Identify which cell holds the provided text, then report its (x, y) central coordinate. 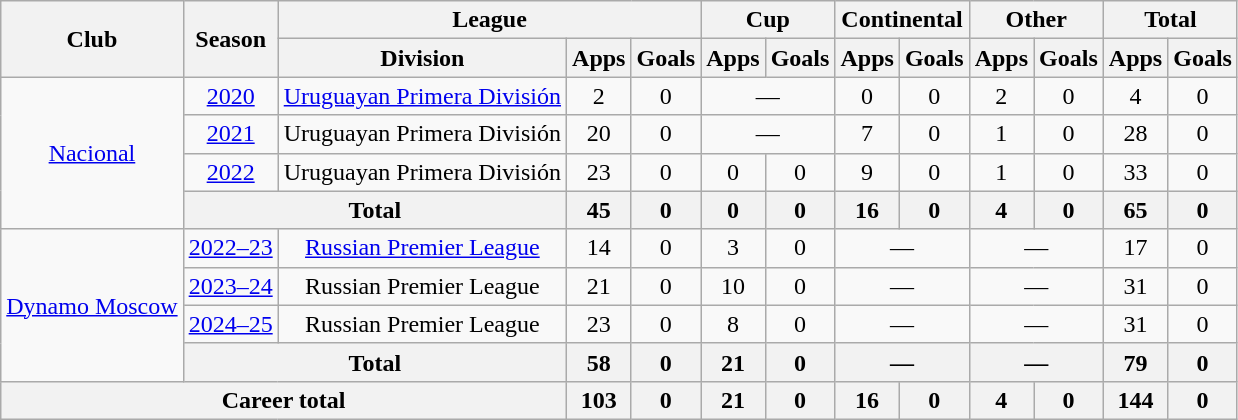
45 (599, 210)
65 (1135, 210)
Season (230, 39)
14 (599, 248)
Career total (284, 400)
Continental (902, 20)
17 (1135, 248)
2022 (230, 172)
Cup (768, 20)
79 (1135, 362)
28 (1135, 134)
103 (599, 400)
2022–23 (230, 248)
2020 (230, 96)
20 (599, 134)
8 (733, 324)
33 (1135, 172)
Division (422, 58)
2024–25 (230, 324)
2021 (230, 134)
Club (92, 39)
League (490, 20)
Nacional (92, 153)
58 (599, 362)
7 (867, 134)
9 (867, 172)
144 (1135, 400)
3 (733, 248)
10 (733, 286)
Other (1036, 20)
2023–24 (230, 286)
Dynamo Moscow (92, 305)
